For the text-containing cell, return its midpoint in [X, Y] coordinate format. 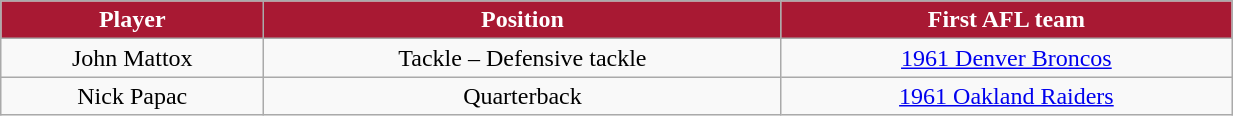
1961 Denver Broncos [1006, 58]
1961 Oakland Raiders [1006, 96]
First AFL team [1006, 20]
John Mattox [132, 58]
Position [522, 20]
Nick Papac [132, 96]
Quarterback [522, 96]
Tackle – Defensive tackle [522, 58]
Player [132, 20]
